Provide the [x, y] coordinate of the cell's center where the given text is located.  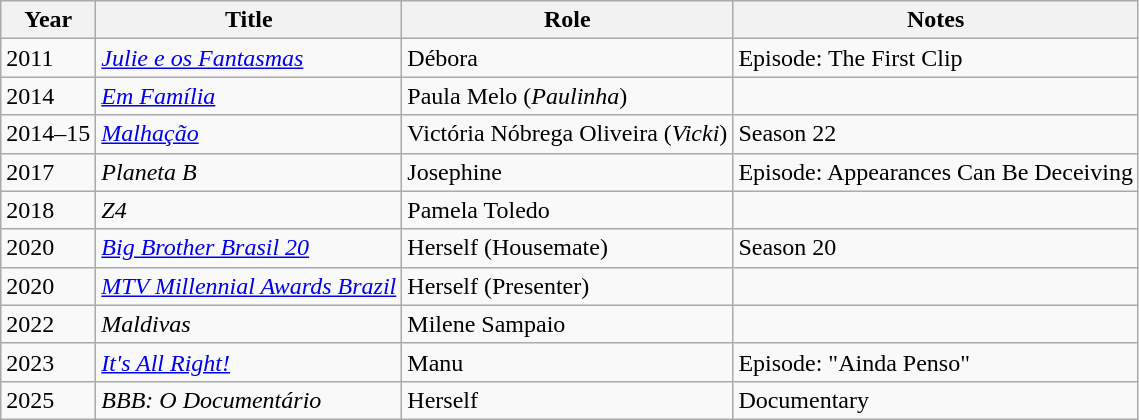
MTV Millennial Awards Brazil [249, 286]
Josephine [568, 172]
Year [48, 20]
Documentary [936, 400]
Débora [568, 58]
2022 [48, 324]
Season 20 [936, 248]
2018 [48, 210]
2014 [48, 96]
Episode: "Ainda Penso" [936, 362]
Planeta B [249, 172]
It's All Right! [249, 362]
Victória Nóbrega Oliveira (Vicki) [568, 134]
2011 [48, 58]
Role [568, 20]
Herself (Presenter) [568, 286]
Herself [568, 400]
Manu [568, 362]
Julie e os Fantasmas [249, 58]
2017 [48, 172]
Herself (Housemate) [568, 248]
Maldivas [249, 324]
2025 [48, 400]
Episode: The First Clip [936, 58]
2014–15 [48, 134]
Episode: Appearances Can Be Deceiving [936, 172]
BBB: O Documentário [249, 400]
Milene Sampaio [568, 324]
Pamela Toledo [568, 210]
Title [249, 20]
Big Brother Brasil 20 [249, 248]
Paula Melo (Paulinha) [568, 96]
Em Família [249, 96]
2023 [48, 362]
Notes [936, 20]
Season 22 [936, 134]
Malhação [249, 134]
Z4 [249, 210]
